Scan for the cell matching the given text and deliver its [X, Y] coordinate at center. 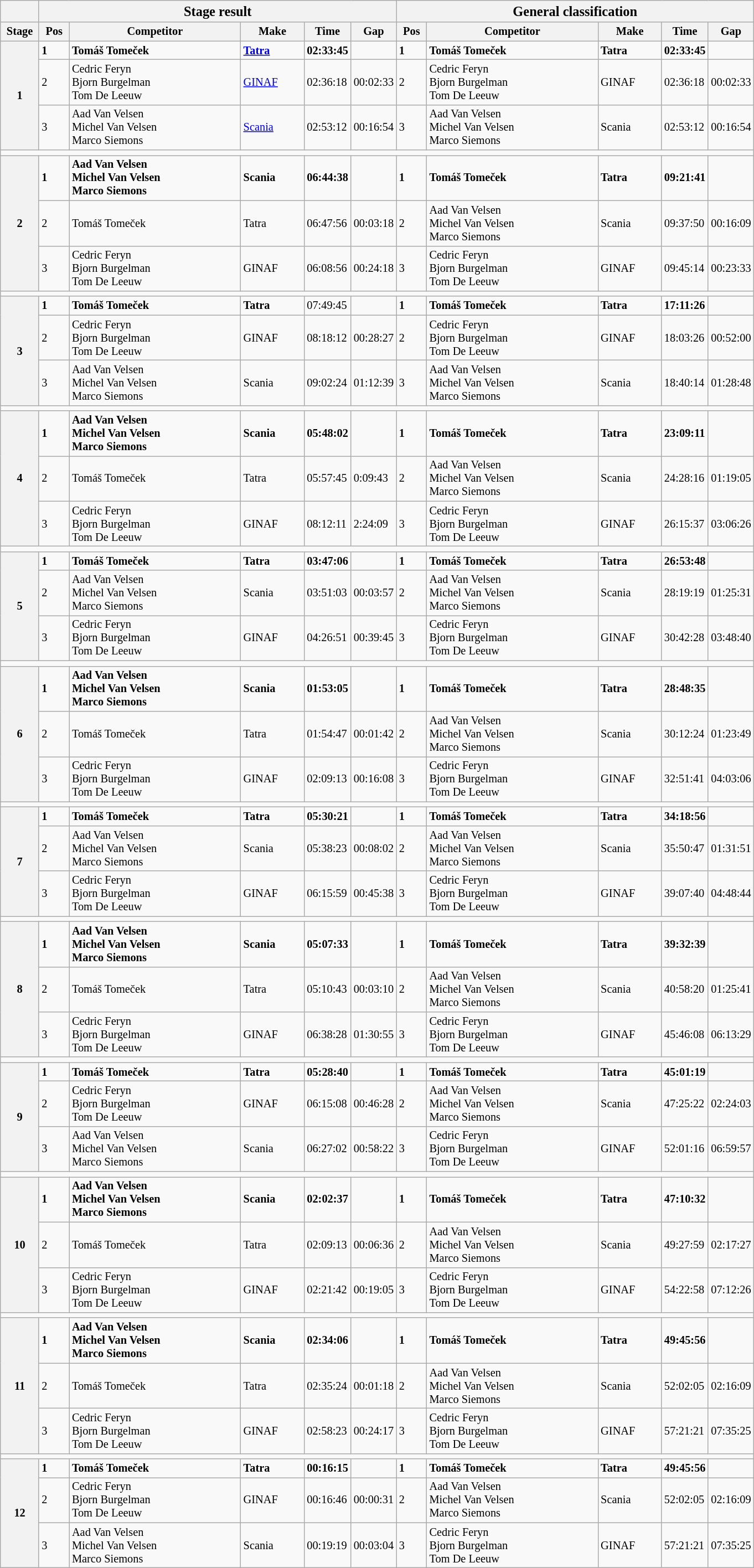
6 [20, 734]
00:16:09 [731, 223]
03:47:06 [327, 561]
26:15:37 [685, 524]
30:42:28 [685, 638]
17:11:26 [685, 306]
06:47:56 [327, 223]
23:09:11 [685, 434]
01:25:31 [731, 593]
11 [20, 1385]
47:25:22 [685, 1103]
01:12:39 [374, 383]
45:01:19 [685, 1072]
00:23:33 [731, 269]
40:58:20 [685, 989]
01:19:05 [731, 478]
01:25:41 [731, 989]
00:08:02 [374, 848]
00:16:46 [327, 1500]
45:46:08 [685, 1034]
05:07:33 [327, 944]
28:19:19 [685, 593]
09:45:14 [685, 269]
00:16:15 [327, 1468]
07:49:45 [327, 306]
05:28:40 [327, 1072]
18:03:26 [685, 338]
04:48:44 [731, 894]
34:18:56 [685, 816]
06:59:57 [731, 1149]
00:19:05 [374, 1290]
5 [20, 606]
02:21:42 [327, 1290]
18:40:14 [685, 383]
39:32:39 [685, 944]
9 [20, 1117]
06:13:29 [731, 1034]
28:48:35 [685, 689]
00:00:31 [374, 1500]
12 [20, 1514]
4 [20, 478]
00:03:57 [374, 593]
47:10:32 [685, 1199]
02:35:24 [327, 1386]
09:21:41 [685, 178]
01:54:47 [327, 734]
Stage result [218, 11]
00:24:17 [374, 1431]
01:53:05 [327, 689]
00:03:10 [374, 989]
26:53:48 [685, 561]
01:30:55 [374, 1034]
01:23:49 [731, 734]
8 [20, 989]
02:58:23 [327, 1431]
00:03:04 [374, 1545]
06:27:02 [327, 1149]
30:12:24 [685, 734]
04:26:51 [327, 638]
32:51:41 [685, 779]
03:48:40 [731, 638]
02:34:06 [327, 1340]
06:15:08 [327, 1103]
00:39:45 [374, 638]
05:38:23 [327, 848]
00:45:38 [374, 894]
01:28:48 [731, 383]
00:19:19 [327, 1545]
08:12:11 [327, 524]
05:57:45 [327, 478]
05:48:02 [327, 434]
10 [20, 1245]
00:01:42 [374, 734]
00:46:28 [374, 1103]
24:28:16 [685, 478]
General classification [575, 11]
00:58:22 [374, 1149]
05:30:21 [327, 816]
06:38:28 [327, 1034]
09:02:24 [327, 383]
00:03:18 [374, 223]
06:15:59 [327, 894]
00:28:27 [374, 338]
2:24:09 [374, 524]
49:27:59 [685, 1245]
06:08:56 [327, 269]
04:03:06 [731, 779]
03:51:03 [327, 593]
Stage [20, 32]
00:16:08 [374, 779]
01:31:51 [731, 848]
54:22:58 [685, 1290]
08:18:12 [327, 338]
00:01:18 [374, 1386]
03:06:26 [731, 524]
09:37:50 [685, 223]
06:44:38 [327, 178]
39:07:40 [685, 894]
02:02:37 [327, 1199]
7 [20, 862]
02:24:03 [731, 1103]
00:06:36 [374, 1245]
00:52:00 [731, 338]
05:10:43 [327, 989]
0:09:43 [374, 478]
07:12:26 [731, 1290]
52:01:16 [685, 1149]
00:24:18 [374, 269]
35:50:47 [685, 848]
02:17:27 [731, 1245]
